Return the (X, Y) coordinate for the center point of the cell that contains the specified text.  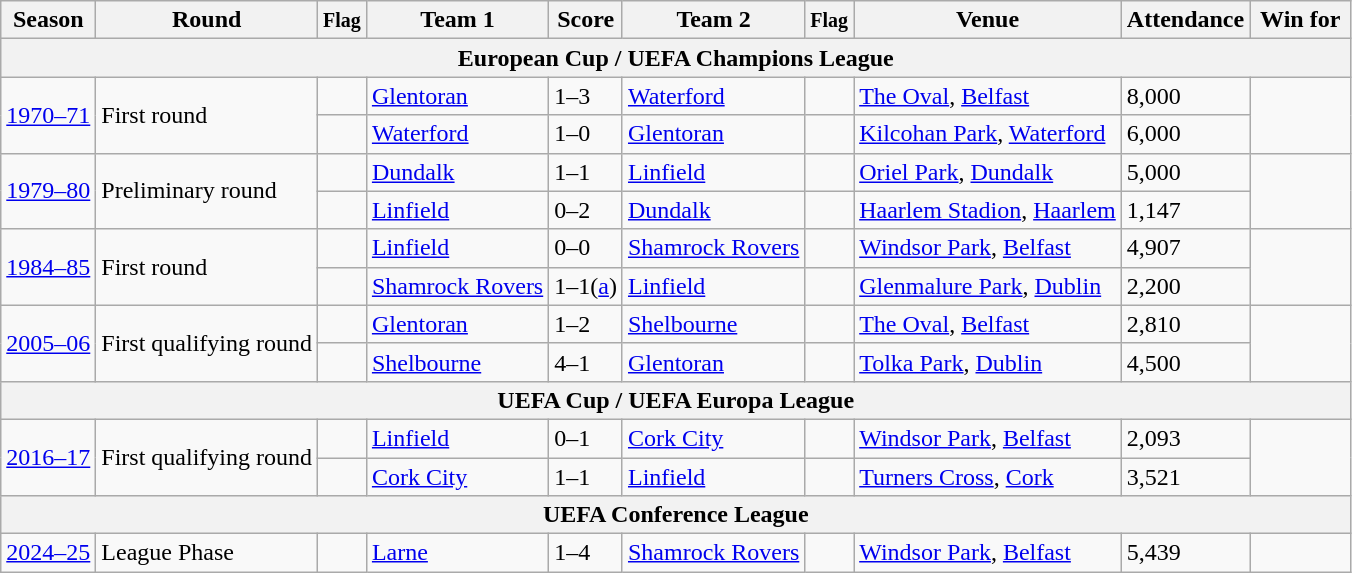
0–1 (586, 438)
0–2 (586, 210)
6,000 (1185, 134)
1–1(a) (586, 286)
5,439 (1185, 553)
Larne (457, 553)
Score (586, 20)
1970–71 (48, 115)
Turners Cross, Cork (988, 477)
League Phase (207, 553)
Win for (1300, 20)
Glenmalure Park, Dublin (988, 286)
Season (48, 20)
1–3 (586, 96)
Round (207, 20)
3,521 (1185, 477)
1,147 (1185, 210)
1–4 (586, 553)
5,000 (1185, 172)
2024–25 (48, 553)
4–1 (586, 362)
UEFA Conference League (676, 515)
Tolka Park, Dublin (988, 362)
2,093 (1185, 438)
UEFA Cup / UEFA Europa League (676, 400)
4,500 (1185, 362)
0–0 (586, 248)
Team 2 (713, 20)
1–2 (586, 324)
8,000 (1185, 96)
2,810 (1185, 324)
2005–06 (48, 343)
Team 1 (457, 20)
Preliminary round (207, 191)
Venue (988, 20)
4,907 (1185, 248)
European Cup / UEFA Champions League (676, 58)
1979–80 (48, 191)
Oriel Park, Dundalk (988, 172)
1–0 (586, 134)
2,200 (1185, 286)
Kilcohan Park, Waterford (988, 134)
1984–85 (48, 267)
Haarlem Stadion, Haarlem (988, 210)
Attendance (1185, 20)
2016–17 (48, 457)
